Find where the given text appears and provide that cell's center as [x, y] coordinate. 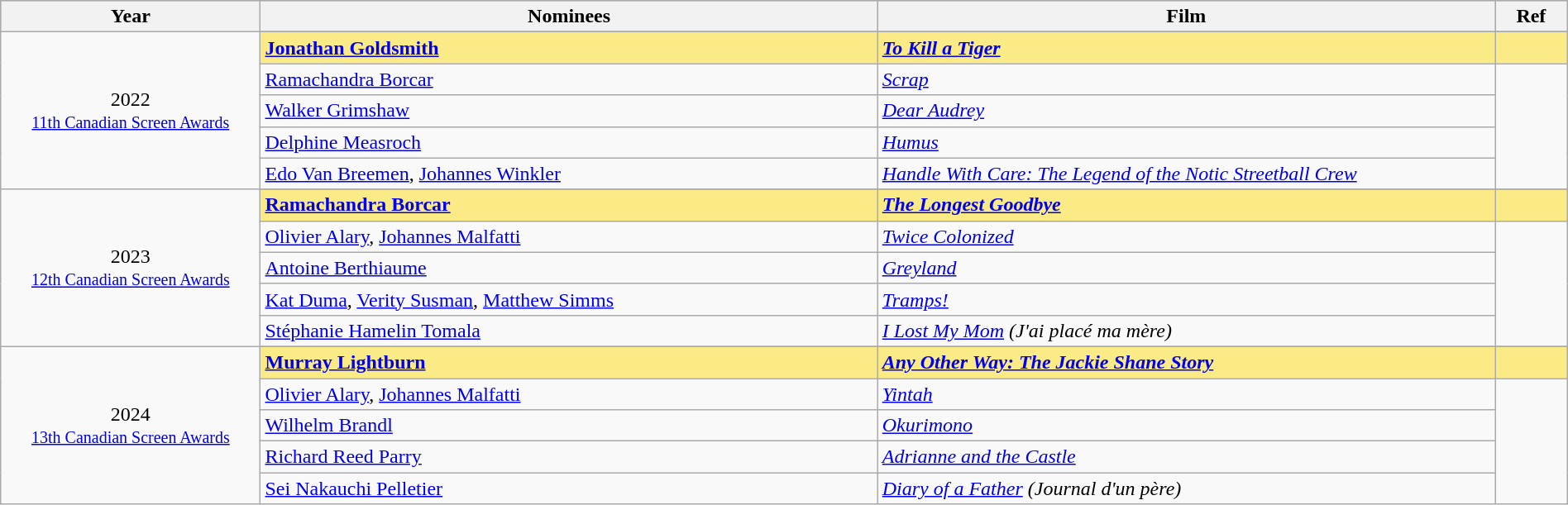
Stéphanie Hamelin Tomala [569, 331]
Adrianne and the Castle [1186, 457]
Wilhelm Brandl [569, 426]
Antoine Berthiaume [569, 268]
Diary of a Father (Journal d'un père) [1186, 488]
Film [1186, 17]
Twice Colonized [1186, 236]
Tramps! [1186, 299]
Sei Nakauchi Pelletier [569, 488]
Nominees [569, 17]
2023 12th Canadian Screen Awards [131, 268]
Dear Audrey [1186, 111]
Delphine Measroch [569, 142]
Ref [1532, 17]
2024 13th Canadian Screen Awards [131, 425]
Edo Van Breemen, Johannes Winkler [569, 174]
Greyland [1186, 268]
Year [131, 17]
To Kill a Tiger [1186, 48]
Handle With Care: The Legend of the Notic Streetball Crew [1186, 174]
Scrap [1186, 79]
Kat Duma, Verity Susman, Matthew Simms [569, 299]
Murray Lightburn [569, 362]
Any Other Way: The Jackie Shane Story [1186, 362]
2022 11th Canadian Screen Awards [131, 111]
The Longest Goodbye [1186, 205]
Walker Grimshaw [569, 111]
I Lost My Mom (J'ai placé ma mère) [1186, 331]
Richard Reed Parry [569, 457]
Humus [1186, 142]
Yintah [1186, 394]
Okurimono [1186, 426]
Jonathan Goldsmith [569, 48]
